Extract the (x, y) coordinate from the center of the cell holding the provided text.  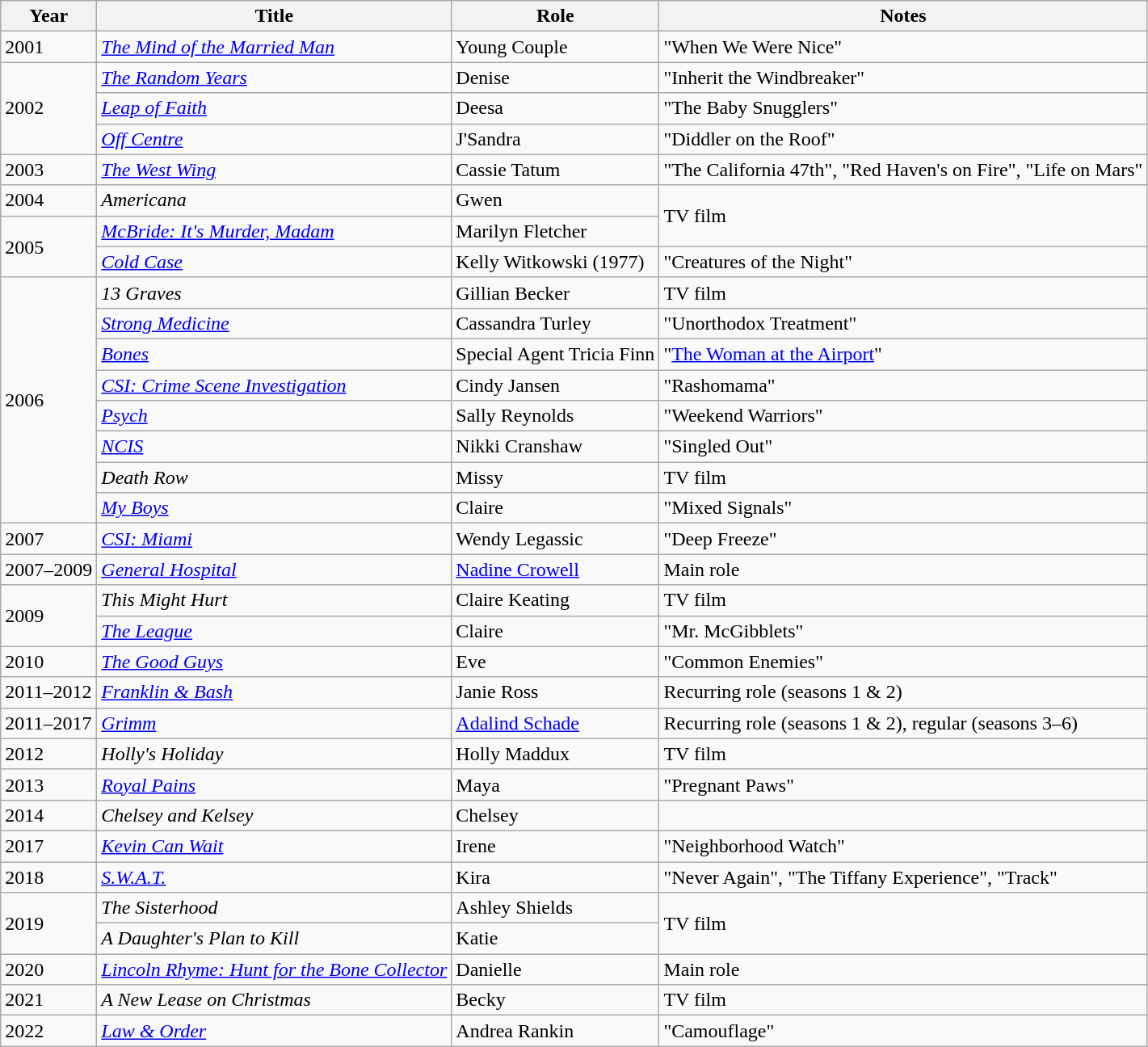
Cassandra Turley (556, 323)
Cold Case (275, 262)
2010 (48, 662)
2017 (48, 846)
Grimm (275, 723)
Chelsey (556, 815)
"Inherit the Windbreaker" (903, 78)
CSI: Crime Scene Investigation (275, 385)
2004 (48, 200)
"Camouflage" (903, 1031)
2014 (48, 815)
"Mixed Signals" (903, 508)
2001 (48, 47)
"When We Were Nice" (903, 47)
Leap of Faith (275, 108)
Death Row (275, 477)
2003 (48, 170)
Bones (275, 354)
NCIS (275, 447)
"Creatures of the Night" (903, 262)
Role (556, 16)
Cassie Tatum (556, 170)
"Pregnant Paws" (903, 784)
2013 (48, 784)
General Hospital (275, 570)
Eve (556, 662)
2022 (48, 1031)
The Sisterhood (275, 908)
2011–2017 (48, 723)
Kelly Witkowski (1977) (556, 262)
J'Sandra (556, 139)
Young Couple (556, 47)
McBride: It's Murder, Madam (275, 231)
The League (275, 631)
S.W.A.T. (275, 877)
"Diddler on the Roof" (903, 139)
This Might Hurt (275, 600)
Psych (275, 416)
"The Woman at the Airport" (903, 354)
Gillian Becker (556, 292)
Recurring role (seasons 1 & 2) (903, 692)
"Common Enemies" (903, 662)
2007 (48, 539)
Chelsey and Kelsey (275, 815)
Law & Order (275, 1031)
Katie (556, 939)
Deesa (556, 108)
"The Baby Snugglers" (903, 108)
Marilyn Fletcher (556, 231)
2006 (48, 400)
Irene (556, 846)
"Unorthodox Treatment" (903, 323)
Kira (556, 877)
2007–2009 (48, 570)
2009 (48, 616)
Wendy Legassic (556, 539)
Lincoln Rhyme: Hunt for the Bone Collector (275, 969)
The Mind of the Married Man (275, 47)
"Deep Freeze" (903, 539)
Franklin & Bash (275, 692)
Missy (556, 477)
Title (275, 16)
Adalind Schade (556, 723)
The Random Years (275, 78)
2002 (48, 108)
Holly's Holiday (275, 754)
Denise (556, 78)
Year (48, 16)
Gwen (556, 200)
A Daughter's Plan to Kill (275, 939)
13 Graves (275, 292)
2019 (48, 923)
Becky (556, 1000)
Cindy Jansen (556, 385)
Danielle (556, 969)
Special Agent Tricia Finn (556, 354)
A New Lease on Christmas (275, 1000)
Ashley Shields (556, 908)
"Rashomama" (903, 385)
2020 (48, 969)
2021 (48, 1000)
"The California 47th", "Red Haven's on Fire", "Life on Mars" (903, 170)
Recurring role (seasons 1 & 2), regular (seasons 3–6) (903, 723)
CSI: Miami (275, 539)
"Mr. McGibblets" (903, 631)
Off Centre (275, 139)
Nadine Crowell (556, 570)
"Weekend Warriors" (903, 416)
2012 (48, 754)
Royal Pains (275, 784)
Notes (903, 16)
Sally Reynolds (556, 416)
Claire Keating (556, 600)
Kevin Can Wait (275, 846)
"Never Again", "The Tiffany Experience", "Track" (903, 877)
Janie Ross (556, 692)
The West Wing (275, 170)
2005 (48, 246)
"Singled Out" (903, 447)
My Boys (275, 508)
Nikki Cranshaw (556, 447)
Americana (275, 200)
The Good Guys (275, 662)
Maya (556, 784)
Andrea Rankin (556, 1031)
2011–2012 (48, 692)
Strong Medicine (275, 323)
"Neighborhood Watch" (903, 846)
Holly Maddux (556, 754)
2018 (48, 877)
